For the text-containing cell, return its midpoint in [x, y] coordinate format. 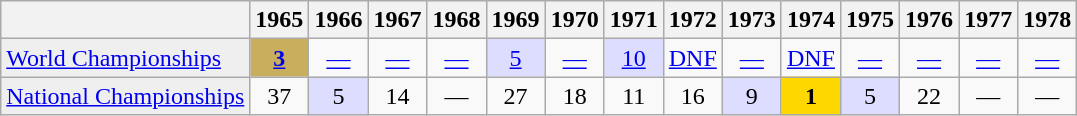
1976 [930, 20]
1975 [870, 20]
27 [516, 96]
1966 [338, 20]
3 [280, 58]
1971 [634, 20]
1972 [692, 20]
1973 [752, 20]
1965 [280, 20]
1970 [574, 20]
World Championships [126, 58]
22 [930, 96]
14 [398, 96]
National Championships [126, 96]
11 [634, 96]
18 [574, 96]
1977 [988, 20]
1978 [1048, 20]
1974 [810, 20]
10 [634, 58]
16 [692, 96]
1968 [456, 20]
1967 [398, 20]
37 [280, 96]
9 [752, 96]
1 [810, 96]
1969 [516, 20]
